For the text-containing cell, return its midpoint in [x, y] coordinate format. 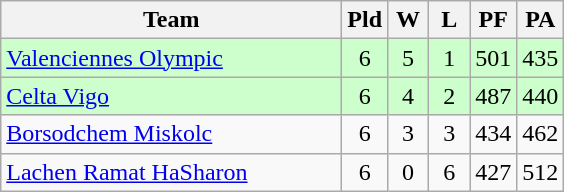
PA [540, 20]
Valenciennes Olympic [172, 58]
PF [494, 20]
487 [494, 96]
Pld [365, 20]
1 [450, 58]
501 [494, 58]
Team [172, 20]
L [450, 20]
4 [408, 96]
W [408, 20]
512 [540, 172]
434 [494, 134]
5 [408, 58]
0 [408, 172]
2 [450, 96]
Lachen Ramat HaSharon [172, 172]
435 [540, 58]
Celta Vigo [172, 96]
427 [494, 172]
440 [540, 96]
Borsodchem Miskolc [172, 134]
462 [540, 134]
